Scan for the cell matching the given text and deliver its (X, Y) coordinate at center. 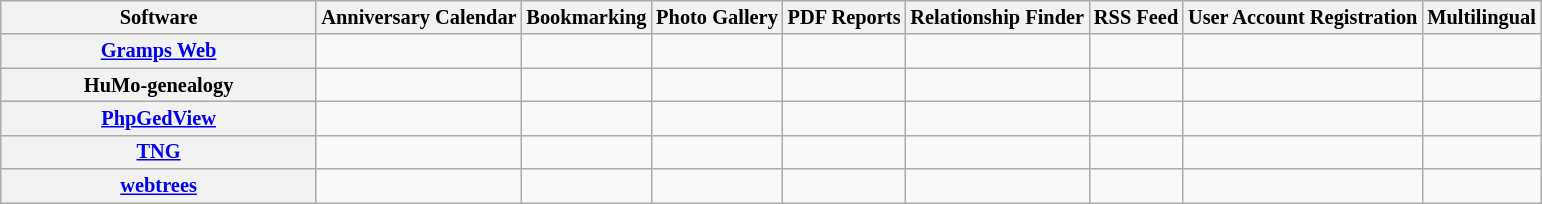
Gramps Web (159, 51)
PDF Reports (844, 17)
webtrees (159, 186)
User Account Registration (1302, 17)
Anniversary Calendar (418, 17)
Bookmarking (586, 17)
RSS Feed (1136, 17)
Photo Gallery (716, 17)
PhpGedView (159, 118)
Relationship Finder (997, 17)
HuMo-genealogy (159, 85)
TNG (159, 152)
Software (159, 17)
Multilingual (1481, 17)
